Determine the (X, Y) coordinate at the center of the cell enclosing the given text.  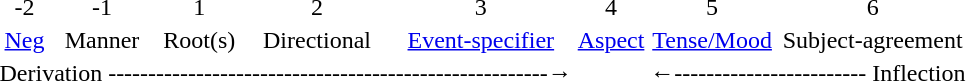
Aspect (611, 40)
Directional (316, 40)
Tense/Mood (712, 40)
Root(s) (200, 40)
Event-specifier (480, 40)
Manner (102, 40)
